Locate the cell with the specified text and output its (X, Y) center coordinate. 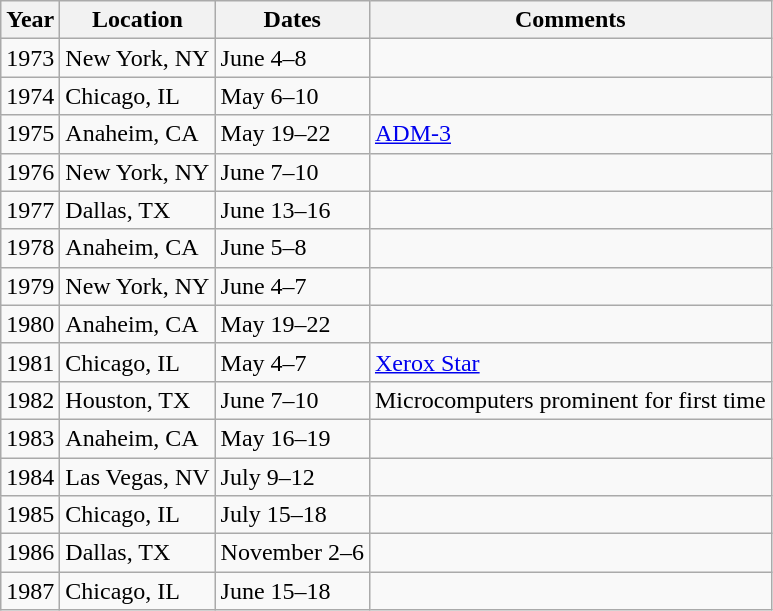
June 4–8 (292, 58)
November 2–6 (292, 553)
1976 (30, 172)
Comments (570, 20)
1978 (30, 248)
1974 (30, 96)
Year (30, 20)
1981 (30, 362)
1985 (30, 515)
June 13–16 (292, 210)
1983 (30, 438)
June 5–8 (292, 248)
June 4–7 (292, 286)
Xerox Star (570, 362)
Location (138, 20)
1982 (30, 400)
1987 (30, 591)
May 16–19 (292, 438)
1973 (30, 58)
1986 (30, 553)
Microcomputers prominent for first time (570, 400)
July 9–12 (292, 477)
May 6–10 (292, 96)
June 15–18 (292, 591)
Las Vegas, NV (138, 477)
1979 (30, 286)
1977 (30, 210)
Dates (292, 20)
ADM-3 (570, 134)
1980 (30, 324)
July 15–18 (292, 515)
May 4–7 (292, 362)
1984 (30, 477)
Houston, TX (138, 400)
1975 (30, 134)
